Output the (x, y) coordinate of the center of the cell containing the given text.  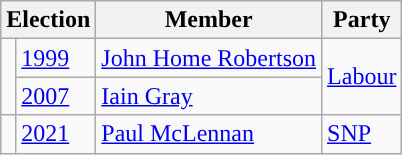
Paul McLennan (209, 134)
Labour (362, 77)
SNP (362, 134)
1999 (56, 58)
Member (209, 20)
Party (362, 20)
Election (48, 20)
2007 (56, 96)
2021 (56, 134)
Iain Gray (209, 96)
John Home Robertson (209, 58)
